Extract the (x, y) coordinate from the center of the cell holding the provided text.  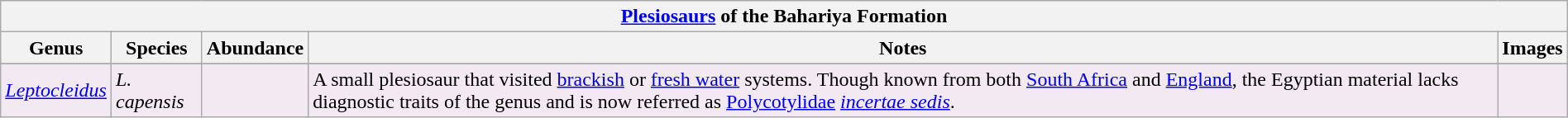
Abundance (255, 48)
Plesiosaurs of the Bahariya Formation (784, 17)
Leptocleidus (56, 91)
Notes (903, 48)
Species (156, 48)
Images (1532, 48)
L. capensis (156, 91)
Genus (56, 48)
